For the text-containing cell, return its midpoint in [x, y] coordinate format. 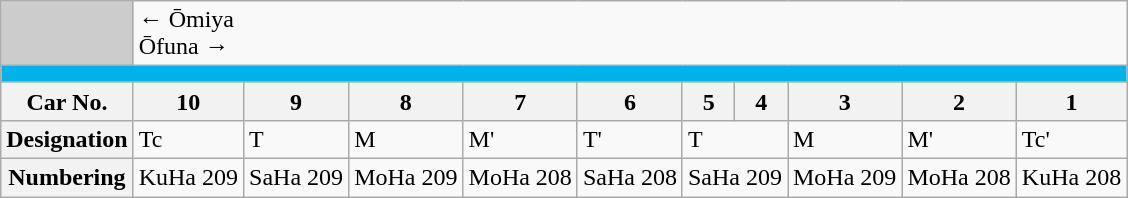
SaHa 208 [630, 177]
Tc [188, 139]
10 [188, 101]
← ŌmiyaŌfuna → [630, 34]
8 [406, 101]
Car No. [67, 101]
Numbering [67, 177]
Tc' [1071, 139]
9 [296, 101]
6 [630, 101]
Designation [67, 139]
KuHa 209 [188, 177]
T' [630, 139]
5 [708, 101]
4 [762, 101]
KuHa 208 [1071, 177]
7 [520, 101]
2 [959, 101]
1 [1071, 101]
3 [845, 101]
